For the text-containing cell, return its midpoint in (x, y) coordinate format. 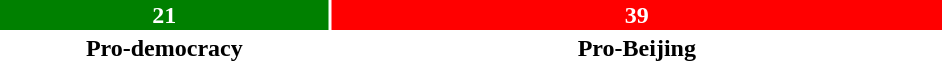
39 (637, 15)
21 (164, 15)
